Find where the given text appears and provide that cell's center as [X, Y] coordinate. 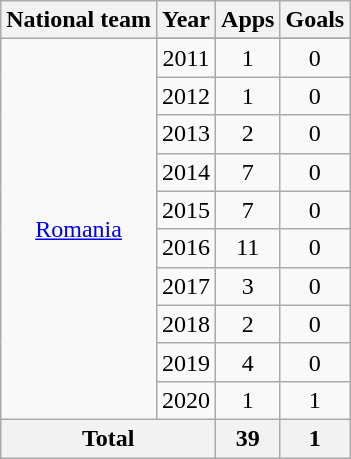
2018 [186, 324]
2014 [186, 172]
11 [248, 248]
2011 [186, 58]
4 [248, 362]
Apps [248, 20]
2015 [186, 210]
Year [186, 20]
National team [79, 20]
2020 [186, 400]
2019 [186, 362]
39 [248, 438]
3 [248, 286]
Total [108, 438]
2016 [186, 248]
2012 [186, 96]
Goals [315, 20]
Romania [79, 230]
2017 [186, 286]
2013 [186, 134]
